For the text-containing cell, return its midpoint in [X, Y] coordinate format. 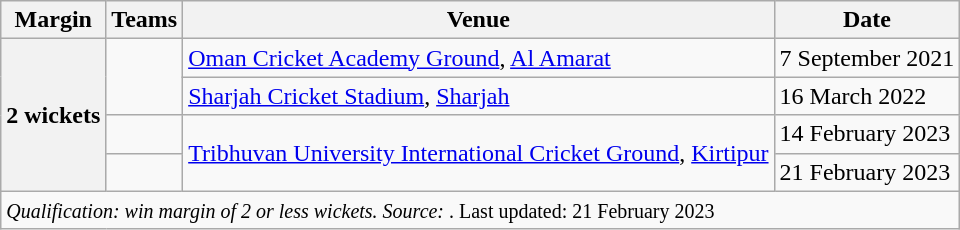
21 February 2023 [867, 172]
7 September 2021 [867, 58]
Teams [144, 20]
Margin [54, 20]
Venue [478, 20]
Tribhuvan University International Cricket Ground, Kirtipur [478, 153]
Oman Cricket Academy Ground, Al Amarat [478, 58]
2 wickets [54, 115]
14 February 2023 [867, 134]
16 March 2022 [867, 96]
Sharjah Cricket Stadium, Sharjah [478, 96]
Date [867, 20]
Qualification: win margin of 2 or less wickets. Source: . Last updated: 21 February 2023 [480, 210]
